From the cell containing the given text, extract its center point as [x, y] coordinate. 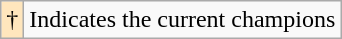
† [12, 20]
Indicates the current champions [182, 20]
